Search for the cell housing the specified text and yield its (X, Y) center coordinate. 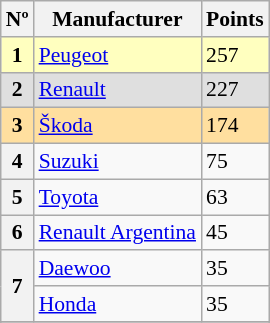
Daewoo (118, 269)
Peugeot (118, 55)
6 (18, 233)
5 (18, 197)
Škoda (118, 126)
Nº (18, 19)
174 (235, 126)
Honda (118, 304)
Toyota (118, 197)
4 (18, 162)
2 (18, 90)
Points (235, 19)
Suzuki (118, 162)
75 (235, 162)
Renault Argentina (118, 233)
Renault (118, 90)
45 (235, 233)
1 (18, 55)
Manufacturer (118, 19)
257 (235, 55)
3 (18, 126)
63 (235, 197)
227 (235, 90)
7 (18, 286)
